Return (X, Y) of the center of cell containing provided text 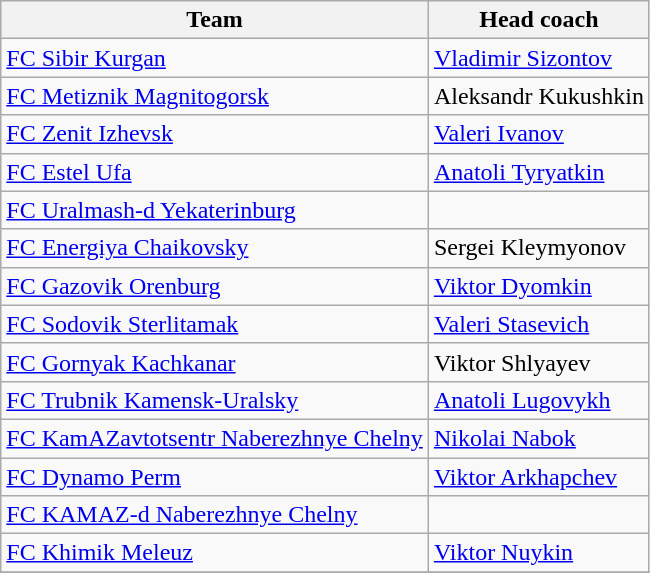
FC Sodovik Sterlitamak (215, 324)
FC Energiya Chaikovsky (215, 248)
FC KamAZavtotsentr Naberezhnye Chelny (215, 438)
Team (215, 20)
Anatoli Tyryatkin (538, 172)
FC Zenit Izhevsk (215, 134)
FC Gazovik Orenburg (215, 286)
FC Khimik Meleuz (215, 553)
Aleksandr Kukushkin (538, 96)
FC Uralmash-d Yekaterinburg (215, 210)
FC KAMAZ-d Naberezhnye Chelny (215, 515)
Nikolai Nabok (538, 438)
FC Sibir Kurgan (215, 58)
Sergei Kleymyonov (538, 248)
Head coach (538, 20)
FC Gornyak Kachkanar (215, 362)
Anatoli Lugovykh (538, 400)
Valeri Ivanov (538, 134)
Vladimir Sizontov (538, 58)
Valeri Stasevich (538, 324)
Viktor Nuykin (538, 553)
Viktor Dyomkin (538, 286)
FC Estel Ufa (215, 172)
FC Dynamo Perm (215, 477)
FC Trubnik Kamensk-Uralsky (215, 400)
Viktor Arkhapchev (538, 477)
FC Metiznik Magnitogorsk (215, 96)
Viktor Shlyayev (538, 362)
